Find where the given text appears and provide that cell's center as (X, Y) coordinate. 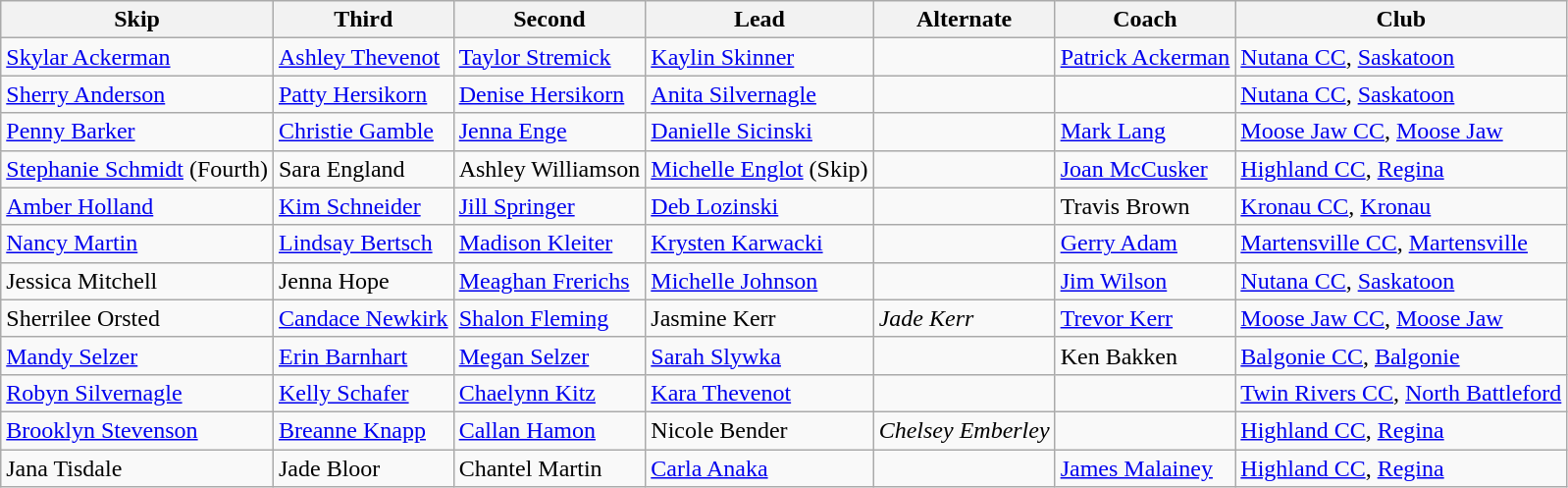
Jenna Enge (549, 132)
Alternate (964, 20)
Mandy Selzer (137, 355)
Nicole Bender (759, 430)
Mark Lang (1145, 132)
Trevor Kerr (1145, 318)
Kelly Schafer (363, 393)
Michelle Englot (Skip) (759, 169)
James Malainey (1145, 468)
Chantel Martin (549, 468)
Lindsay Bertsch (363, 244)
Robyn Silvernagle (137, 393)
Kaylin Skinner (759, 57)
Skylar Ackerman (137, 57)
Kronau CC, Kronau (1401, 206)
Candace Newkirk (363, 318)
Travis Brown (1145, 206)
Meaghan Frerichs (549, 281)
Ken Bakken (1145, 355)
Chaelynn Kitz (549, 393)
Erin Barnhart (363, 355)
Krysten Karwacki (759, 244)
Amber Holland (137, 206)
Stephanie Schmidt (Fourth) (137, 169)
Ashley Williamson (549, 169)
Chelsey Emberley (964, 430)
Skip (137, 20)
Gerry Adam (1145, 244)
Sara England (363, 169)
Kara Thevenot (759, 393)
Anita Silvernagle (759, 94)
Callan Hamon (549, 430)
Jana Tisdale (137, 468)
Jade Kerr (964, 318)
Twin Rivers CC, North Battleford (1401, 393)
Third (363, 20)
Nancy Martin (137, 244)
Second (549, 20)
Patty Hersikorn (363, 94)
Kim Schneider (363, 206)
Jade Bloor (363, 468)
Lead (759, 20)
Sherrilee Orsted (137, 318)
Jasmine Kerr (759, 318)
Jim Wilson (1145, 281)
Michelle Johnson (759, 281)
Jill Springer (549, 206)
Joan McCusker (1145, 169)
Denise Hersikorn (549, 94)
Balgonie CC, Balgonie (1401, 355)
Breanne Knapp (363, 430)
Martensville CC, Martensville (1401, 244)
Carla Anaka (759, 468)
Taylor Stremick (549, 57)
Christie Gamble (363, 132)
Shalon Fleming (549, 318)
Penny Barker (137, 132)
Jenna Hope (363, 281)
Megan Selzer (549, 355)
Coach (1145, 20)
Sherry Anderson (137, 94)
Patrick Ackerman (1145, 57)
Sarah Slywka (759, 355)
Ashley Thevenot (363, 57)
Jessica Mitchell (137, 281)
Danielle Sicinski (759, 132)
Club (1401, 20)
Deb Lozinski (759, 206)
Madison Kleiter (549, 244)
Brooklyn Stevenson (137, 430)
